Determine the (x, y) coordinate at the center of the cell enclosing the given text.  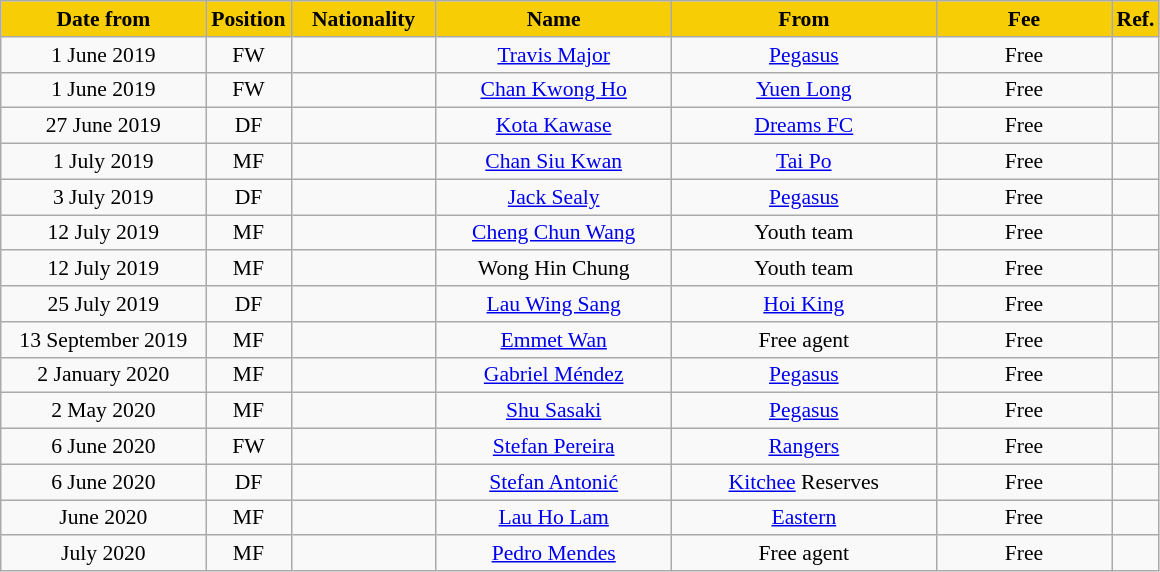
Hoi King (804, 304)
Position (248, 19)
Rangers (804, 447)
Travis Major (554, 55)
July 2020 (104, 554)
Gabriel Méndez (554, 375)
27 June 2019 (104, 126)
Lau Wing Sang (554, 304)
Wong Hin Chung (554, 269)
Pedro Mendes (554, 554)
Cheng Chun Wang (554, 233)
2 January 2020 (104, 375)
Date from (104, 19)
Stefan Antonić (554, 482)
Yuen Long (804, 90)
Kota Kawase (554, 126)
Chan Siu Kwan (554, 162)
From (804, 19)
13 September 2019 (104, 340)
Fee (1024, 19)
25 July 2019 (104, 304)
2 May 2020 (104, 411)
Tai Po (804, 162)
Emmet Wan (554, 340)
Dreams FC (804, 126)
Ref. (1136, 19)
Kitchee Reserves (804, 482)
1 July 2019 (104, 162)
Stefan Pereira (554, 447)
Lau Ho Lam (554, 518)
June 2020 (104, 518)
Nationality (364, 19)
Shu Sasaki (554, 411)
Name (554, 19)
Eastern (804, 518)
Chan Kwong Ho (554, 90)
Jack Sealy (554, 197)
3 July 2019 (104, 197)
